Identify which cell holds the provided text, then report its [X, Y] central coordinate. 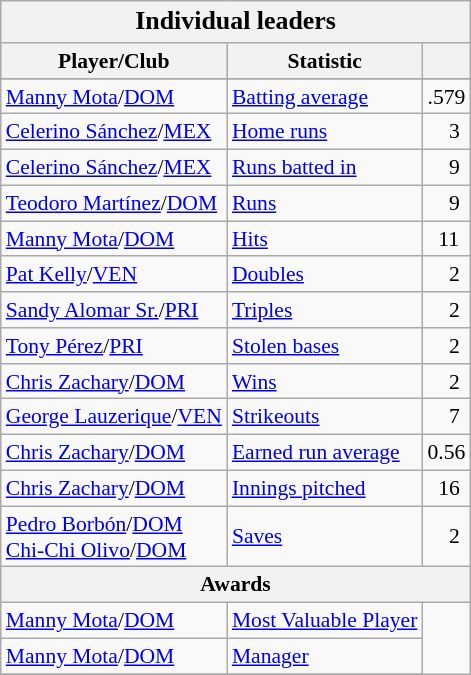
Runs [325, 204]
Batting average [325, 97]
.579 [446, 97]
11 [446, 239]
Doubles [325, 275]
Wins [325, 382]
Strikeouts [325, 417]
Player/Club [114, 61]
Manager [325, 656]
Pedro Borbón/DOM Chi-Chi Olivo/DOM [114, 536]
Triples [325, 310]
Awards [236, 585]
0.56 [446, 453]
Teodoro Martínez/DOM [114, 204]
Saves [325, 536]
Pat Kelly/VEN [114, 275]
Innings pitched [325, 488]
7 [446, 417]
Statistic [325, 61]
Home runs [325, 132]
Individual leaders [236, 22]
Tony Pérez/PRI [114, 346]
3 [446, 132]
Runs batted in [325, 168]
George Lauzerique/VEN [114, 417]
Hits [325, 239]
16 [446, 488]
Sandy Alomar Sr./PRI [114, 310]
Earned run average [325, 453]
Stolen bases [325, 346]
Most Valuable Player [325, 621]
